Return (x, y) of the center of cell containing provided text 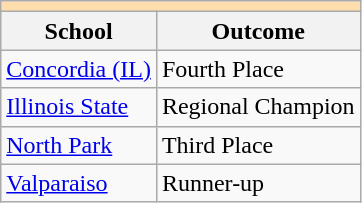
Outcome (258, 31)
Runner-up (258, 183)
North Park (79, 145)
Valparaiso (79, 183)
Fourth Place (258, 69)
Illinois State (79, 107)
School (79, 31)
Third Place (258, 145)
Concordia (IL) (79, 69)
Regional Champion (258, 107)
